Identify which cell holds the provided text, then report its [x, y] central coordinate. 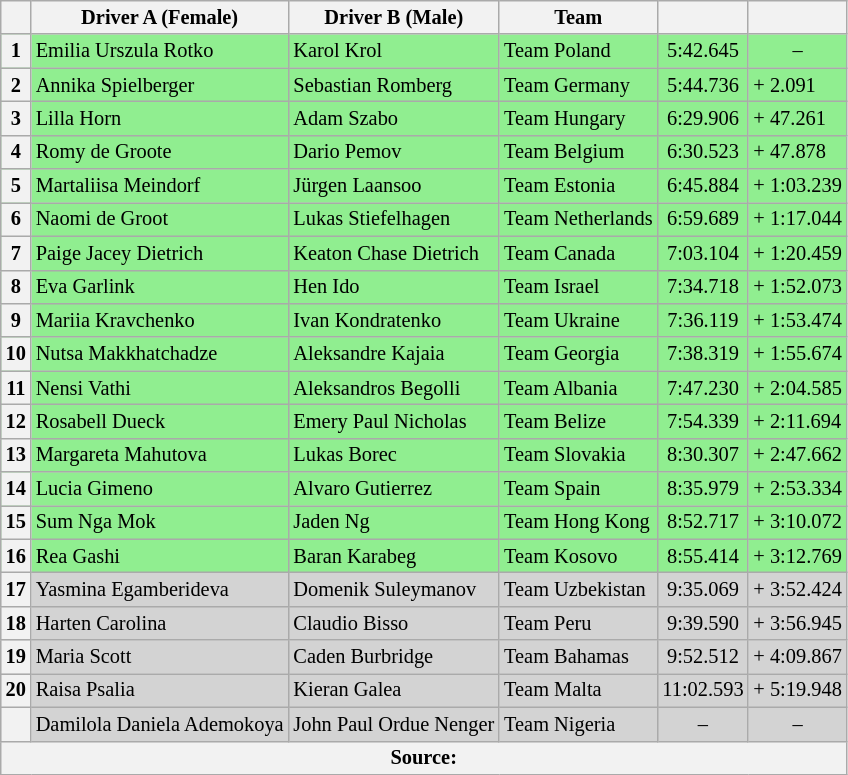
9:39.590 [702, 623]
Dario Pemov [394, 152]
+ 1:52.073 [797, 287]
Team Netherlands [578, 219]
Team Nigeria [578, 724]
Lukas Stiefelhagen [394, 219]
7:38.319 [702, 354]
Claudio Bisso [394, 623]
Lucia Gimeno [160, 489]
Nensi Vathi [160, 388]
Sum Nga Mok [160, 522]
+ 2:47.662 [797, 455]
Annika Spielberger [160, 85]
+ 1:20.459 [797, 253]
6 [16, 219]
Alvaro Gutierrez [394, 489]
Sebastian Romberg [394, 85]
Hen Ido [394, 287]
4 [16, 152]
6:29.906 [702, 118]
Emilia Urszula Rotko [160, 51]
Jürgen Laansoo [394, 186]
Karol Krol [394, 51]
3 [16, 118]
John Paul Ordue Nenger [394, 724]
15 [16, 522]
8:35.979 [702, 489]
+ 1:55.674 [797, 354]
7:34.718 [702, 287]
5:42.645 [702, 51]
7:54.339 [702, 421]
Team [578, 17]
8:30.307 [702, 455]
Team Estonia [578, 186]
7:47.230 [702, 388]
Lukas Borec [394, 455]
+ 3:56.945 [797, 623]
+ 3:10.072 [797, 522]
10 [16, 354]
6:30.523 [702, 152]
+ 47.878 [797, 152]
16 [16, 556]
+ 2:04.585 [797, 388]
Nutsa Makkhatchadze [160, 354]
Rosabell Dueck [160, 421]
+ 2:11.694 [797, 421]
+ 3:12.769 [797, 556]
Team Canada [578, 253]
Source: [424, 758]
Mariia Kravchenko [160, 320]
9 [16, 320]
+ 4:09.867 [797, 657]
Driver A (Female) [160, 17]
Emery Paul Nicholas [394, 421]
8:52.717 [702, 522]
Damilola Daniela Ademokoya [160, 724]
Team Bahamas [578, 657]
Team Belgium [578, 152]
+ 2:53.334 [797, 489]
6:45.884 [702, 186]
Rea Gashi [160, 556]
Caden Burbridge [394, 657]
5 [16, 186]
Team Peru [578, 623]
Team Malta [578, 690]
9:52.512 [702, 657]
18 [16, 623]
+ 2.091 [797, 85]
8 [16, 287]
Team Spain [578, 489]
Aleksandre Kajaia [394, 354]
Keaton Chase Dietrich [394, 253]
Team Hungary [578, 118]
14 [16, 489]
Team Ukraine [578, 320]
Martaliisa Meindorf [160, 186]
20 [16, 690]
Adam Szabo [394, 118]
+ 1:53.474 [797, 320]
Team Georgia [578, 354]
Lilla Horn [160, 118]
17 [16, 589]
Team Poland [578, 51]
Team Belize [578, 421]
19 [16, 657]
2 [16, 85]
7:03.104 [702, 253]
Team Uzbekistan [578, 589]
+ 1:17.044 [797, 219]
Margareta Mahutova [160, 455]
Romy de Groote [160, 152]
Kieran Galea [394, 690]
Eva Garlink [160, 287]
Jaden Ng [394, 522]
7:36.119 [702, 320]
5:44.736 [702, 85]
1 [16, 51]
Baran Karabeg [394, 556]
Aleksandros Begolli [394, 388]
Team Israel [578, 287]
Paige Jacey Dietrich [160, 253]
Team Slovakia [578, 455]
9:35.069 [702, 589]
+ 3:52.424 [797, 589]
Raisa Psalia [160, 690]
Team Germany [578, 85]
11 [16, 388]
Domenik Suleymanov [394, 589]
12 [16, 421]
13 [16, 455]
+ 47.261 [797, 118]
+ 1:03.239 [797, 186]
11:02.593 [702, 690]
Team Hong Kong [578, 522]
Driver B (Male) [394, 17]
Team Kosovo [578, 556]
Team Albania [578, 388]
Harten Carolina [160, 623]
Ivan Kondratenko [394, 320]
Naomi de Groot [160, 219]
8:55.414 [702, 556]
+ 5:19.948 [797, 690]
6:59.689 [702, 219]
Maria Scott [160, 657]
7 [16, 253]
Yasmina Egamberideva [160, 589]
